Find where the given text appears and provide that cell's center as (X, Y) coordinate. 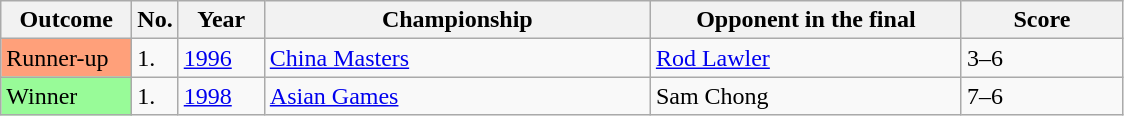
Opponent in the final (806, 20)
7–6 (1042, 96)
Championship (457, 20)
3–6 (1042, 58)
1998 (221, 96)
Runner-up (66, 58)
Year (221, 20)
Sam Chong (806, 96)
China Masters (457, 58)
Winner (66, 96)
No. (155, 20)
1996 (221, 58)
Score (1042, 20)
Outcome (66, 20)
Asian Games (457, 96)
Rod Lawler (806, 58)
